Return [X, Y] of the center of cell containing provided text 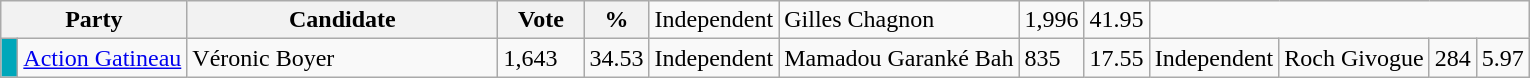
Mamadou Garanké Bah [899, 58]
Véronic Boyer [342, 58]
5.97 [1502, 58]
Vote [541, 20]
1,643 [541, 58]
835 [1052, 58]
17.55 [1116, 58]
% [616, 20]
1,996 [1052, 20]
Roch Givogue [1354, 58]
41.95 [1116, 20]
34.53 [616, 58]
284 [1452, 58]
Party [94, 20]
Action Gatineau [102, 58]
Gilles Chagnon [899, 20]
Candidate [342, 20]
